Return [X, Y] of the center of cell containing provided text 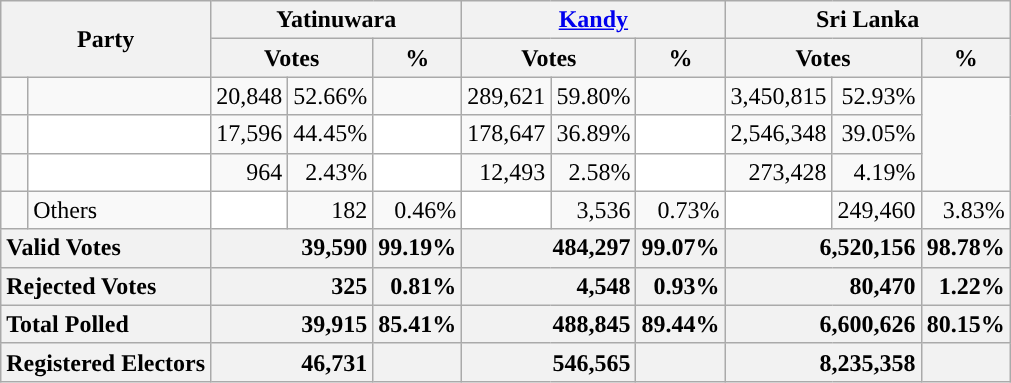
89.44% [680, 324]
20,848 [250, 96]
Valid Votes [106, 248]
3.83% [966, 210]
0.93% [680, 286]
964 [250, 172]
12,493 [506, 172]
6,520,156 [823, 248]
98.78% [966, 248]
4,548 [549, 286]
46,731 [292, 362]
0.73% [680, 210]
Total Polled [106, 324]
Others [120, 210]
85.41% [418, 324]
0.81% [418, 286]
0.46% [418, 210]
3,536 [594, 210]
39,590 [292, 248]
Yatinuwara [336, 20]
Kandy [594, 20]
2.43% [330, 172]
99.07% [680, 248]
52.93% [876, 96]
273,428 [778, 172]
6,600,626 [823, 324]
2.58% [594, 172]
44.45% [330, 134]
36.89% [594, 134]
39,915 [292, 324]
Registered Electors [106, 362]
249,460 [876, 210]
17,596 [250, 134]
99.19% [418, 248]
Party [106, 39]
488,845 [549, 324]
1.22% [966, 286]
59.80% [594, 96]
52.66% [330, 96]
3,450,815 [778, 96]
484,297 [549, 248]
325 [292, 286]
8,235,358 [823, 362]
178,647 [506, 134]
546,565 [549, 362]
Sri Lanka [868, 20]
2,546,348 [778, 134]
4.19% [876, 172]
289,621 [506, 96]
Rejected Votes [106, 286]
80.15% [966, 324]
80,470 [823, 286]
182 [330, 210]
39.05% [876, 134]
